Extract the (x, y) coordinate from the center of the cell holding the provided text.  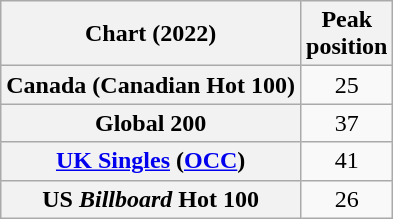
Chart (2022) (151, 34)
Canada (Canadian Hot 100) (151, 85)
26 (347, 199)
UK Singles (OCC) (151, 161)
41 (347, 161)
Peakposition (347, 34)
US Billboard Hot 100 (151, 199)
Global 200 (151, 123)
37 (347, 123)
25 (347, 85)
